Return [x, y] of the center of cell containing provided text 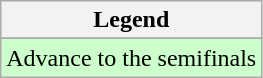
Advance to the semifinals [132, 58]
Legend [132, 20]
